Return [X, Y] of the center of cell containing provided text 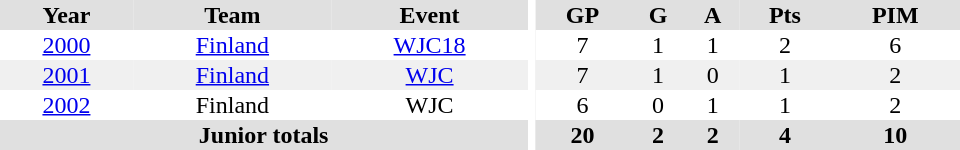
Event [430, 15]
GP [582, 15]
Team [232, 15]
Year [66, 15]
2000 [66, 45]
2002 [66, 105]
G [658, 15]
2001 [66, 75]
PIM [895, 15]
Junior totals [264, 135]
4 [784, 135]
20 [582, 135]
Pts [784, 15]
10 [895, 135]
WJC18 [430, 45]
A [712, 15]
